Search for the cell housing the specified text and yield its [X, Y] center coordinate. 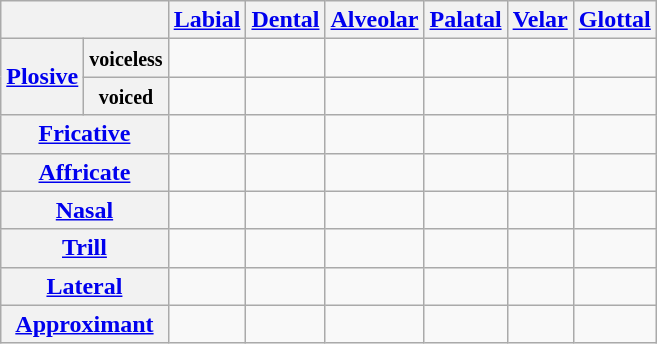
Palatal [466, 20]
Glottal [614, 20]
Lateral [84, 286]
Affricate [84, 172]
Approximant [84, 324]
voiced [126, 96]
voiceless [126, 58]
Fricative [84, 134]
Labial [207, 20]
Plosive [42, 77]
Nasal [84, 210]
Trill [84, 248]
Alveolar [374, 20]
Dental [286, 20]
Velar [540, 20]
